Pinpoint the cell where the given text exists, returning its [x, y] midpoint coordinate. 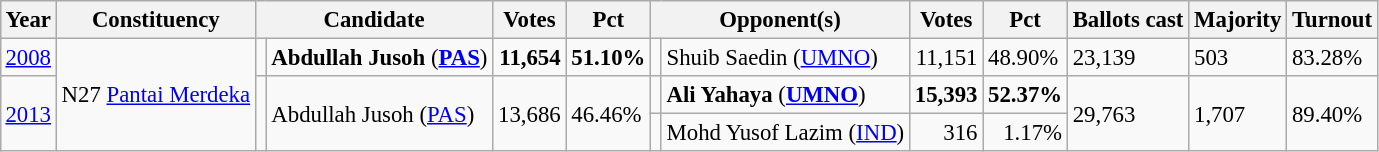
2008 [28, 57]
48.90% [1026, 57]
Opponent(s) [780, 20]
Ballots cast [1128, 20]
Turnout [1332, 20]
503 [1238, 57]
Shuib Saedin (UMNO) [785, 57]
N27 Pantai Merdeka [156, 94]
11,654 [530, 57]
Mohd Yusof Lazim (IND) [785, 133]
1.17% [1026, 133]
29,763 [1128, 114]
23,139 [1128, 57]
Year [28, 20]
15,393 [946, 95]
46.46% [608, 114]
11,151 [946, 57]
52.37% [1026, 95]
Ali Yahaya (UMNO) [785, 95]
316 [946, 133]
13,686 [530, 114]
Candidate [374, 20]
Constituency [156, 20]
89.40% [1332, 114]
83.28% [1332, 57]
1,707 [1238, 114]
51.10% [608, 57]
2013 [28, 114]
Majority [1238, 20]
